Locate the cell with the specified text and output its [x, y] center coordinate. 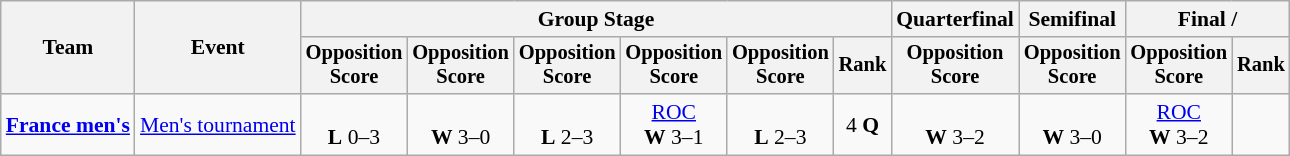
Men's tournament [218, 124]
L 0–3 [354, 124]
Event [218, 48]
Final / [1207, 19]
Group Stage [596, 19]
ROCW 3–1 [674, 124]
Quarterfinal [955, 19]
W 3–2 [955, 124]
Team [68, 48]
ROCW 3–2 [1178, 124]
France men's [68, 124]
Semifinal [1072, 19]
4 Q [863, 124]
